Identify which cell holds the provided text, then report its [X, Y] central coordinate. 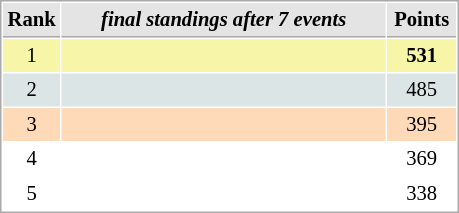
3 [32, 124]
338 [422, 194]
5 [32, 194]
final standings after 7 events [224, 20]
Points [422, 20]
369 [422, 158]
1 [32, 56]
395 [422, 124]
4 [32, 158]
485 [422, 90]
2 [32, 90]
531 [422, 56]
Rank [32, 20]
